Identify which cell holds the provided text, then report its (X, Y) central coordinate. 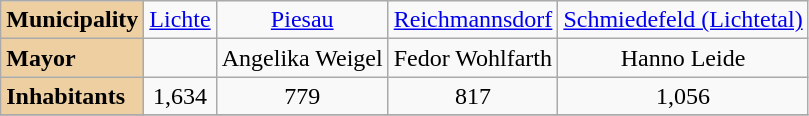
Mayor (72, 58)
Piesau (302, 20)
Schmiedefeld (Lichtetal) (683, 20)
817 (473, 96)
Angelika Weigel (302, 58)
779 (302, 96)
Lichte (180, 20)
Inhabitants (72, 96)
Municipality (72, 20)
Reichmannsdorf (473, 20)
Fedor Wohlfarth (473, 58)
1,056 (683, 96)
Hanno Leide (683, 58)
1,634 (180, 96)
